Determine the (x, y) coordinate at the center of the cell enclosing the given text.  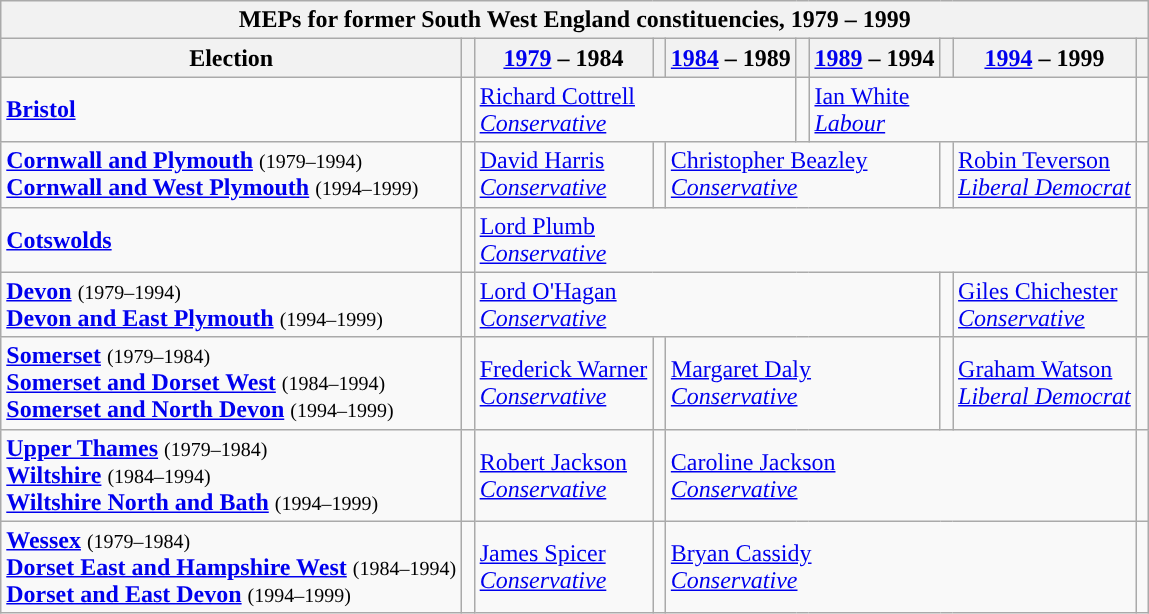
Upper Thames (1979–1984)Wiltshire (1984–1994)Wiltshire North and Bath (1994–1999) (232, 475)
Devon (1979–1994)Devon and East Plymouth (1994–1999) (232, 304)
James SpicerConservative (564, 567)
Lord PlumbConservative (805, 240)
Wessex (1979–1984)Dorset East and Hampshire West (1984–1994)Dorset and East Devon (1994–1999) (232, 567)
Somerset (1979–1984)Somerset and Dorset West (1984–1994)Somerset and North Devon (1994–1999) (232, 383)
1989 – 1994 (874, 58)
MEPs for former South West England constituencies, 1979 – 1999 (575, 20)
Margaret DalyConservative (802, 383)
Graham WatsonLiberal Democrat (1045, 383)
1994 – 1999 (1045, 58)
1984 – 1989 (730, 58)
Cornwall and Plymouth (1979–1994)Cornwall and West Plymouth (1994–1999) (232, 174)
Ian WhiteLabour (972, 110)
Frederick WarnerConservative (564, 383)
Bryan CassidyConservative (900, 567)
Lord O'HaganConservative (707, 304)
David HarrisConservative (564, 174)
Election (232, 58)
Robert JacksonConservative (564, 475)
Richard CottrellConservative (635, 110)
1979 – 1984 (564, 58)
Bristol (232, 110)
Cotswolds (232, 240)
Robin TeversonLiberal Democrat (1045, 174)
Christopher BeazleyConservative (802, 174)
Giles ChichesterConservative (1045, 304)
Caroline JacksonConservative (900, 475)
